Return the [x, y] coordinate for the center point of the cell that contains the specified text.  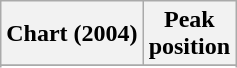
Peakposition [189, 34]
Chart (2004) [72, 34]
